Determine the (X, Y) coordinate at the center of the cell enclosing the given text.  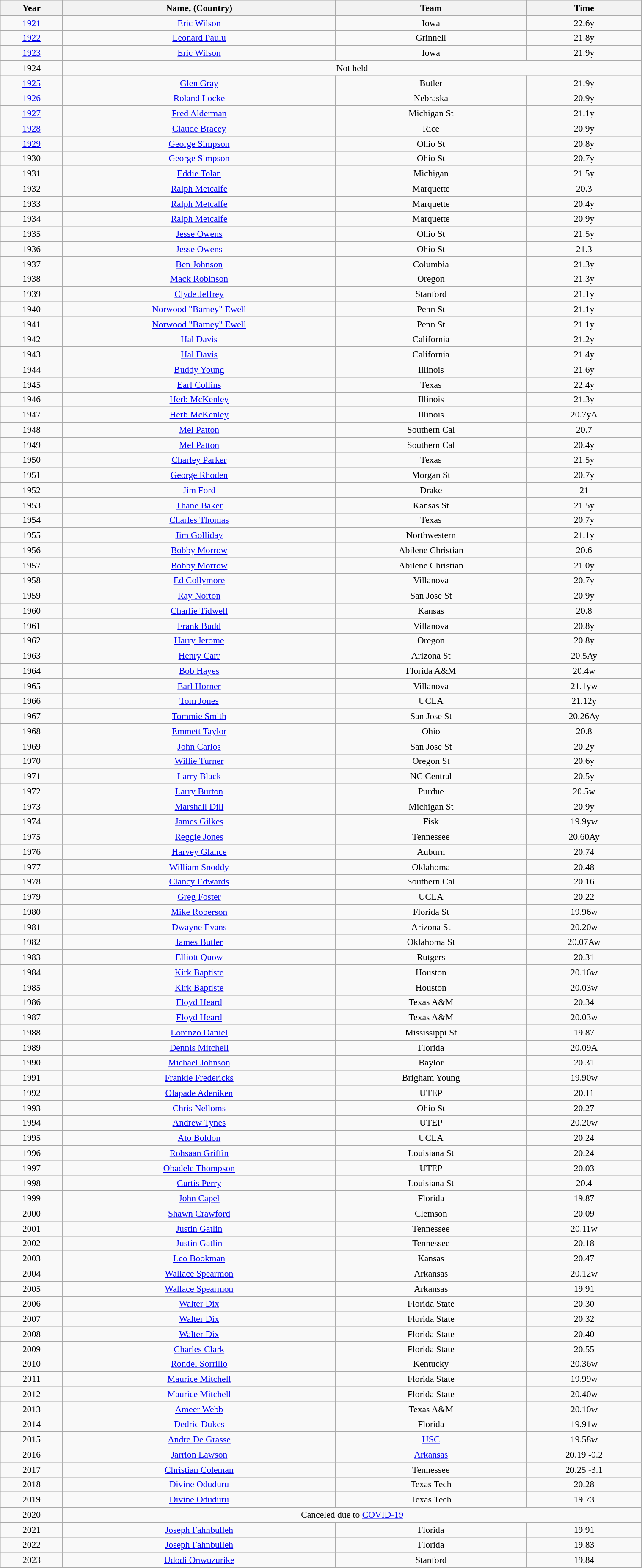
1972 (32, 792)
2012 (32, 1395)
2023 (32, 1560)
James Butler (199, 942)
1958 (32, 581)
1982 (32, 942)
1954 (32, 520)
Tommie Smith (199, 717)
1924 (32, 69)
Ed Collymore (199, 581)
Buddy Young (199, 370)
1961 (32, 626)
Nebraska (431, 99)
20.36w (584, 1364)
20.09A (584, 1048)
1935 (32, 234)
1937 (32, 264)
Christian Coleman (199, 1470)
20.4w (584, 671)
2018 (32, 1485)
1987 (32, 1018)
Charles Clark (199, 1349)
1994 (32, 1123)
20.48 (584, 867)
19.73 (584, 1500)
20.4 (584, 1184)
1940 (32, 310)
1983 (32, 958)
1981 (32, 927)
Emmett Taylor (199, 731)
20.34 (584, 1002)
21 (584, 490)
1930 (32, 159)
Florida St (431, 912)
Michael Johnson (199, 1063)
1971 (32, 777)
2020 (32, 1515)
Henry Carr (199, 656)
Elliott Quow (199, 958)
George Rhoden (199, 475)
1929 (32, 144)
1965 (32, 686)
Larry Burton (199, 792)
Bob Hayes (199, 671)
Kansas St (431, 505)
Charley Parker (199, 460)
Leo Bookman (199, 1259)
20.5y (584, 777)
1998 (32, 1184)
1975 (32, 837)
2004 (32, 1274)
1934 (32, 219)
1997 (32, 1168)
19.99w (584, 1379)
20.40w (584, 1395)
Rutgers (431, 958)
Charlie Tidwell (199, 611)
20.27 (584, 1108)
2008 (32, 1334)
1952 (32, 490)
20.55 (584, 1349)
1950 (32, 460)
Purdue (431, 792)
Dwayne Evans (199, 927)
1959 (32, 596)
1974 (32, 822)
1946 (32, 400)
21.8y (584, 38)
1942 (32, 340)
20.6 (584, 551)
20.2y (584, 747)
1969 (32, 747)
Obadele Thompson (199, 1168)
Butler (431, 83)
20.47 (584, 1259)
1928 (32, 129)
1967 (32, 717)
Jim Golliday (199, 535)
2003 (32, 1259)
20.22 (584, 897)
Dedric Dukes (199, 1425)
21.3 (584, 249)
1927 (32, 114)
Grinnell (431, 38)
20.28 (584, 1485)
Udodi Onwuzurike (199, 1560)
Jim Ford (199, 490)
1926 (32, 99)
Drake (431, 490)
20.74 (584, 852)
2014 (32, 1425)
Oklahoma (431, 867)
Oregon St (431, 761)
2002 (32, 1244)
Charles Thomas (199, 520)
2021 (32, 1530)
19.58w (584, 1440)
1947 (32, 415)
1932 (32, 189)
1993 (32, 1108)
20.5Ay (584, 656)
20.32 (584, 1319)
20.60Ay (584, 837)
20.07Aw (584, 942)
19.96w (584, 912)
Not held (352, 69)
1921 (32, 23)
Auburn (431, 852)
1936 (32, 249)
20.40 (584, 1334)
19.91w (584, 1425)
1956 (32, 551)
Roland Locke (199, 99)
1978 (32, 882)
Canceled due to COVID-19 (352, 1515)
Jarrion Lawson (199, 1455)
NC Central (431, 777)
20.18 (584, 1244)
20.5w (584, 792)
20.6y (584, 761)
Eddie Tolan (199, 174)
22.6y (584, 23)
1964 (32, 671)
Team (431, 8)
1957 (32, 566)
Greg Foster (199, 897)
20.3 (584, 189)
19.90w (584, 1078)
James Gilkes (199, 822)
1960 (32, 611)
21.2y (584, 340)
Olapade Adeniken (199, 1093)
Fred Alderman (199, 114)
21.12y (584, 701)
Time (584, 8)
Ato Boldon (199, 1138)
Marshall Dill (199, 807)
2007 (32, 1319)
2006 (32, 1304)
2016 (32, 1455)
2015 (32, 1440)
1984 (32, 972)
Andrew Tynes (199, 1123)
1943 (32, 355)
Larry Black (199, 777)
1968 (32, 731)
1970 (32, 761)
1939 (32, 294)
Oklahoma St (431, 942)
Chris Nelloms (199, 1108)
20.19 -0.2 (584, 1455)
1996 (32, 1153)
William Snoddy (199, 867)
1973 (32, 807)
Rohsaan Griffin (199, 1153)
20.16 (584, 882)
2013 (32, 1409)
Harry Jerome (199, 641)
1944 (32, 370)
Leonard Paulu (199, 38)
20.26Ay (584, 717)
1977 (32, 867)
1948 (32, 430)
1951 (32, 475)
21.0y (584, 566)
2005 (32, 1289)
19.83 (584, 1545)
1979 (32, 897)
20.11w (584, 1229)
1933 (32, 204)
Mike Roberson (199, 912)
Dennis Mitchell (199, 1048)
1963 (32, 656)
Willie Turner (199, 761)
20.7yA (584, 415)
2011 (32, 1379)
Clemson (431, 1214)
Kentucky (431, 1364)
20.10w (584, 1409)
Reggie Jones (199, 837)
Northwestern (431, 535)
20.25 -3.1 (584, 1470)
Andre De Grasse (199, 1440)
19.84 (584, 1560)
1995 (32, 1138)
2022 (32, 1545)
1925 (32, 83)
20.30 (584, 1304)
1931 (32, 174)
Glen Gray (199, 83)
Michigan (431, 174)
20.03 (584, 1168)
1988 (32, 1033)
Name, (Country) (199, 8)
Columbia (431, 264)
1949 (32, 445)
Florida A&M (431, 671)
2017 (32, 1470)
Clyde Jeffrey (199, 294)
1985 (32, 988)
1986 (32, 1002)
20.11 (584, 1093)
Mack Robinson (199, 279)
Morgan St (431, 475)
Earl Collins (199, 385)
Rondel Sorrillo (199, 1364)
Frankie Fredericks (199, 1078)
Thane Baker (199, 505)
21.6y (584, 370)
Earl Horner (199, 686)
1955 (32, 535)
20.12w (584, 1274)
1989 (32, 1048)
Tom Jones (199, 701)
20.7 (584, 430)
1953 (32, 505)
Shawn Crawford (199, 1214)
Rice (431, 129)
Brigham Young (431, 1078)
1922 (32, 38)
John Capel (199, 1199)
20.16w (584, 972)
1999 (32, 1199)
2009 (32, 1349)
21.4y (584, 355)
1980 (32, 912)
1923 (32, 53)
Fisk (431, 822)
1966 (32, 701)
Ray Norton (199, 596)
Curtis Perry (199, 1184)
21.1yw (584, 686)
Ohio (431, 731)
22.4y (584, 385)
Clancy Edwards (199, 882)
John Carlos (199, 747)
1941 (32, 324)
USC (431, 1440)
Frank Budd (199, 626)
1962 (32, 641)
2001 (32, 1229)
Claude Bracey (199, 129)
1945 (32, 385)
1991 (32, 1078)
1990 (32, 1063)
Ameer Webb (199, 1409)
Harvey Glance (199, 852)
Mississippi St (431, 1033)
2019 (32, 1500)
Baylor (431, 1063)
Lorenzo Daniel (199, 1033)
2010 (32, 1364)
20.09 (584, 1214)
19.9yw (584, 822)
Ben Johnson (199, 264)
Year (32, 8)
2000 (32, 1214)
1938 (32, 279)
1992 (32, 1093)
1976 (32, 852)
